Determine the [X, Y] coordinate at the center of the cell enclosing the given text.  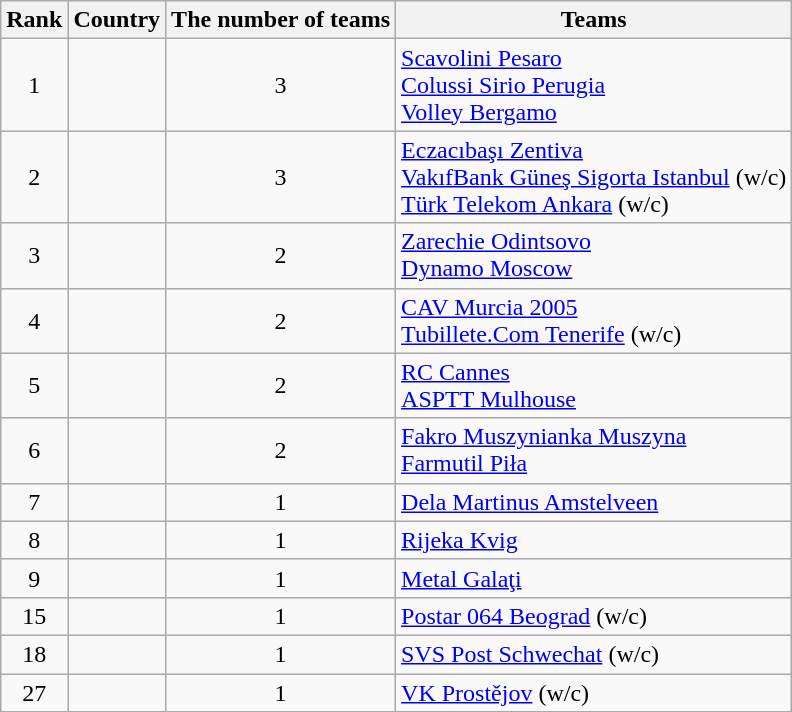
CAV Murcia 2005 Tubillete.Com Tenerife (w/c) [594, 320]
RC CannesASPTT Mulhouse [594, 386]
6 [34, 450]
8 [34, 540]
Eczacıbaşı Zentiva VakıfBank Güneş Sigorta Istanbul (w/c) Türk Telekom Ankara (w/c) [594, 177]
Zarechie OdintsovoDynamo Moscow [594, 256]
Metal Galaţi [594, 578]
Scavolini Pesaro Colussi Sirio Perugia Volley Bergamo [594, 85]
4 [34, 320]
Dela Martinus Amstelveen [594, 502]
Rijeka Kvig [594, 540]
18 [34, 654]
Fakro Muszynianka MuszynaFarmutil Piła [594, 450]
Rank [34, 20]
9 [34, 578]
The number of teams [281, 20]
7 [34, 502]
Teams [594, 20]
Postar 064 Beograd (w/c) [594, 616]
27 [34, 693]
Country [117, 20]
5 [34, 386]
VK Prostějov (w/c) [594, 693]
SVS Post Schwechat (w/c) [594, 654]
15 [34, 616]
